Extract the [x, y] coordinate from the center of the cell holding the provided text.  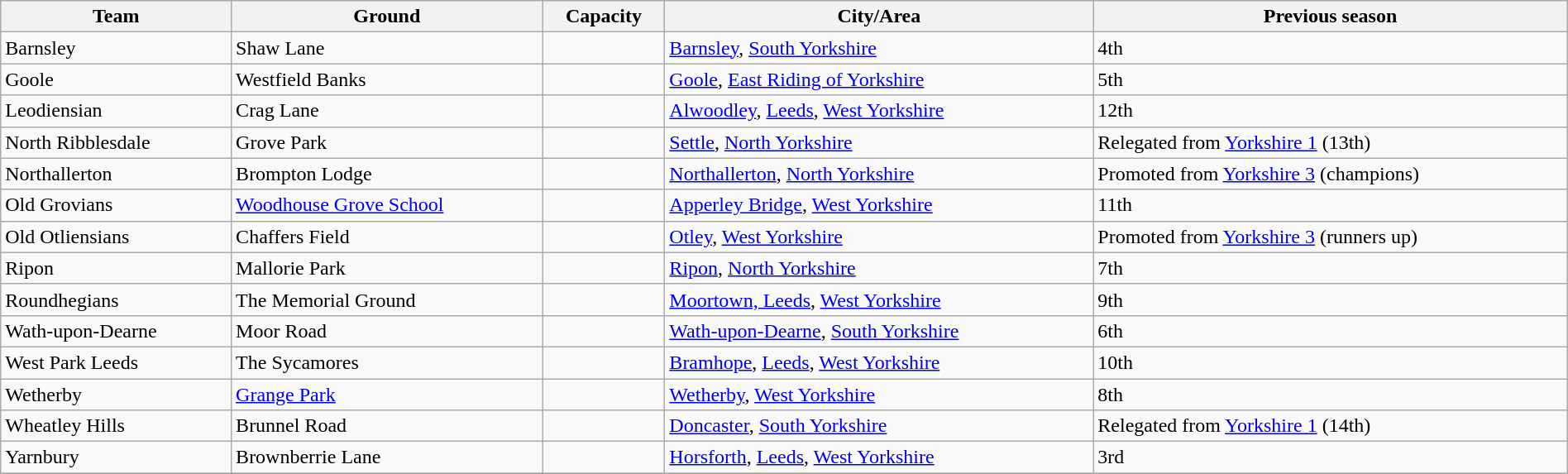
6th [1330, 331]
Yarnbury [116, 457]
Goole [116, 79]
Barnsley, South Yorkshire [879, 48]
The Memorial Ground [387, 299]
7th [1330, 268]
5th [1330, 79]
Roundhegians [116, 299]
Brunnel Road [387, 426]
Settle, North Yorkshire [879, 142]
Old Grovians [116, 205]
Promoted from Yorkshire 3 (runners up) [1330, 237]
Northallerton [116, 174]
Northallerton, North Yorkshire [879, 174]
Relegated from Yorkshire 1 (14th) [1330, 426]
10th [1330, 362]
9th [1330, 299]
Goole, East Riding of Yorkshire [879, 79]
West Park Leeds [116, 362]
Alwoodley, Leeds, West Yorkshire [879, 111]
Chaffers Field [387, 237]
Wheatley Hills [116, 426]
Leodiensian [116, 111]
Previous season [1330, 17]
North Ribblesdale [116, 142]
Ground [387, 17]
Brownberrie Lane [387, 457]
Wath-upon-Dearne, South Yorkshire [879, 331]
Capacity [604, 17]
3rd [1330, 457]
Old Otliensians [116, 237]
Wath-upon-Dearne [116, 331]
Horsforth, Leeds, West Yorkshire [879, 457]
Team [116, 17]
Grange Park [387, 395]
Moor Road [387, 331]
Crag Lane [387, 111]
Wetherby [116, 395]
8th [1330, 395]
Brompton Lodge [387, 174]
Mallorie Park [387, 268]
Ripon, North Yorkshire [879, 268]
Apperley Bridge, West Yorkshire [879, 205]
11th [1330, 205]
Wetherby, West Yorkshire [879, 395]
Doncaster, South Yorkshire [879, 426]
Otley, West Yorkshire [879, 237]
Woodhouse Grove School [387, 205]
The Sycamores [387, 362]
Grove Park [387, 142]
Westfield Banks [387, 79]
Promoted from Yorkshire 3 (champions) [1330, 174]
Barnsley [116, 48]
Relegated from Yorkshire 1 (13th) [1330, 142]
Moortown, Leeds, West Yorkshire [879, 299]
12th [1330, 111]
4th [1330, 48]
City/Area [879, 17]
Shaw Lane [387, 48]
Bramhope, Leeds, West Yorkshire [879, 362]
Ripon [116, 268]
